Output the [X, Y] coordinate of the center of the cell containing the given text.  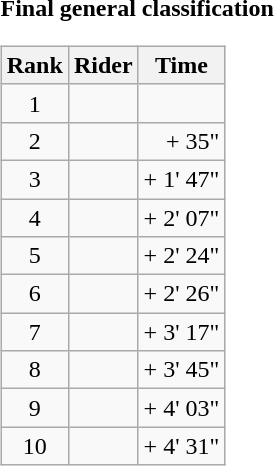
+ 2' 26" [182, 294]
Time [182, 65]
+ 4' 03" [182, 408]
9 [34, 408]
+ 3' 45" [182, 370]
8 [34, 370]
+ 1' 47" [182, 179]
4 [34, 217]
+ 2' 07" [182, 217]
Rider [103, 65]
+ 3' 17" [182, 332]
7 [34, 332]
+ 35" [182, 141]
6 [34, 294]
+ 4' 31" [182, 446]
3 [34, 179]
5 [34, 256]
Rank [34, 65]
2 [34, 141]
10 [34, 446]
+ 2' 24" [182, 256]
1 [34, 103]
